Determine the (X, Y) coordinate at the center of the cell enclosing the given text.  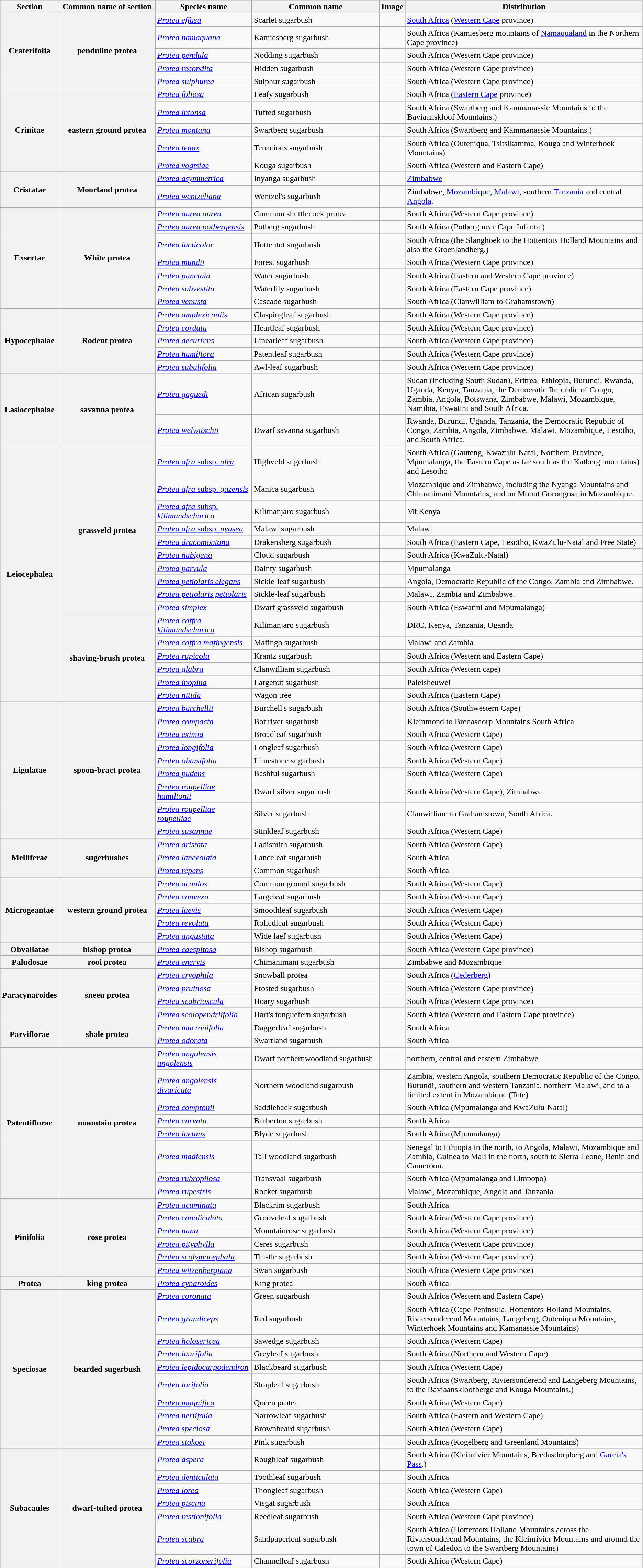
South Africa (Kogelberg and Greenland Mountains) (524, 1442)
Common sugarbush (315, 871)
Moorland protea (107, 190)
Protea effusa (203, 20)
Barberton sugarbush (315, 1121)
Protea venusta (203, 302)
Mpumalanga (524, 568)
Protea inopina (203, 682)
Blackbeard sugarbush (315, 1367)
Channelleaf sugarbush (315, 1561)
Dwarf savanna sugarbush (315, 430)
Silver sugarbush (315, 814)
South Africa (Kleinrivier Mountains, Bredasdorpberg and Garcia's Pass.) (524, 1459)
rooi protea (107, 962)
dwarf-tufted protea (107, 1508)
Protea decurrens (203, 341)
Protea angustata (203, 936)
Transvaal sugarbush (315, 1178)
South Africa (Eastern and Western Cape) (524, 1415)
Protea obtusifolia (203, 761)
Potberg sugarbush (315, 227)
Manica sugarbush (315, 489)
Protea repens (203, 871)
Protea foliosa (203, 94)
Blackrim sugarbush (315, 1205)
Protea rupicola (203, 656)
grassveld protea (107, 530)
Protea glabra (203, 669)
Protea neriifolia (203, 1415)
South Africa (Swartberg and Kammanassie Mountains.) (524, 130)
Ligulatae (30, 770)
Awl-leaf sugarbush (315, 367)
Hottentot sugarbush (315, 245)
Image (392, 7)
Protea afra subsp. gazensis (203, 489)
sneeu protea (107, 995)
mountain protea (107, 1123)
Protea aurea potbergensis (203, 227)
Swan sugarbush (315, 1270)
Kouga sugarbush (315, 165)
Speciosae (30, 1369)
Inyanga sugarbush (315, 178)
Bishop sugarbush (315, 949)
Ladismith sugarbush (315, 844)
Leafy sugarbush (315, 94)
Daggerleaf sugarbush (315, 1028)
Common shuttlecock protea (315, 214)
Linearleaf sugarbush (315, 341)
Sandpaperleaf sugarbush (315, 1539)
South Africa (Cederberg) (524, 975)
Saddleback sugarbush (315, 1108)
shaving-brush protea (107, 658)
Paleisheuwel (524, 682)
Protea convexa (203, 897)
Protea amplexicaulis (203, 315)
Wagon tree (315, 695)
Protea simplex (203, 607)
Kleinmond to Bredasdorp Mountains South Africa (524, 721)
South Africa (Eastern and Western Cape province) (524, 276)
Strapleaf sugarbush (315, 1385)
sugerbushes (107, 858)
Protea nubigena (203, 555)
Protea lacticolor (203, 245)
Craterifolia (30, 51)
Melliferae (30, 858)
Protea roupelliae hamiltonii (203, 792)
Brownbeard sugarbush (315, 1429)
South Africa (Northern and Western Cape) (524, 1354)
Protea angolensis divaricata (203, 1085)
South Africa (Kamiesberg mountains of Namaqualand in the Northern Cape province) (524, 38)
Protea pendula (203, 55)
Protea scabriuscula (203, 1001)
African sugarbush (315, 394)
Bot river sugarbush (315, 721)
Protea vogtsiae (203, 165)
Smoothleaf sugarbush (315, 910)
Pink sugarbush (315, 1442)
Mafingo sugarbush (315, 643)
Protea sulphurea (203, 81)
Clanwilliam to Grahamstown, South Africa. (524, 814)
Thistle sugarbush (315, 1257)
Mt Kenya (524, 511)
Sawedge sugarbush (315, 1341)
Lanceleaf sugarbush (315, 858)
Nodding sugarbush (315, 55)
Protea canaliculata (203, 1218)
Protea scolymocephala (203, 1257)
Paracynaroides (30, 995)
South Africa (Western and Eastern Cape province) (524, 1015)
South Africa (Southwestern Cape) (524, 708)
Protea pruinosa (203, 988)
South Africa (Mpumalanga) (524, 1134)
Protea enervis (203, 962)
Protea recondita (203, 68)
Protea cynaroides (203, 1283)
White protea (107, 258)
Protea revoluta (203, 923)
Protea parvula (203, 568)
South Africa (Outeniqua, Tsitsikamma, Kouga and Winterhoek Mountains) (524, 148)
Swartland sugarbush (315, 1041)
Protea aurea aurea (203, 214)
South Africa (Mpumalanga and KwaZulu-Natal) (524, 1108)
spoon-bract protea (107, 770)
Zimbabwe, Mozambique, Malawi, southern Tanzania and central Angola. (524, 196)
Zimbabwe (524, 178)
Cloud sugarbush (315, 555)
Dwarf grassveld sugarbush (315, 607)
Protea madiensis (203, 1156)
Krantz sugarbush (315, 656)
Protea aristata (203, 844)
Frosted sugarbush (315, 988)
eastern ground protea (107, 130)
Thongleaf sugarbush (315, 1490)
Protea curvata (203, 1121)
Protea burchellii (203, 708)
northern, central and eastern Zimbabwe (524, 1058)
Protea speciosa (203, 1429)
Protea wentzeliana (203, 196)
Protea odorata (203, 1041)
Malawi and Zambia (524, 643)
Largeleaf sugarbush (315, 897)
Protea subvestita (203, 289)
Protea mucronifolia (203, 1028)
Lasiocephalae (30, 410)
Senegal to Ethiopia in the north, to Angola, Malawi, Mozambique and Zambia, Guinea to Mali in the north, south to Sierra Leone, Benin and Cameroon. (524, 1156)
Protea lorea (203, 1490)
Visgat sugarbush (315, 1503)
Protea humiflora (203, 354)
Northern woodland sugarbush (315, 1085)
western ground protea (107, 910)
Toothleaf sugarbush (315, 1477)
Microgeantae (30, 910)
Tenacious sugarbush (315, 148)
King protea (315, 1283)
Broadleaf sugarbush (315, 735)
Scarlet sugarbush (315, 20)
Malawi (524, 529)
Protea coronata (203, 1296)
Protea susannae (203, 831)
Protea tenax (203, 148)
Protea laevis (203, 910)
South Africa (Eswatini and Mpumalanga) (524, 607)
Protea holosericea (203, 1341)
Protea pityphylla (203, 1244)
Patentiflorae (30, 1123)
Water sugarbush (315, 276)
Rocket sugarbush (315, 1191)
Protea stokoei (203, 1442)
Bashful sugarbush (315, 774)
Protea afra subsp. kilimandscharica (203, 511)
South Africa (KwaZulu-Natal) (524, 555)
Dainty sugarbush (315, 568)
Protea cordata (203, 328)
Protea namaquana (203, 38)
Rwanda, Burundi, Uganda, Tanzania, the Democratic Republic of Congo, Zambia, Angola, Zimbabwe, Malawi, Mozambique, Lesotho, and South Africa. (524, 430)
Snowball protea (315, 975)
Forest sugarbush (315, 262)
Claspingleaf sugarbush (315, 315)
Patentleaf sugarbush (315, 354)
Protea intonsa (203, 112)
DRC, Kenya, Tanzania, Uganda (524, 625)
Wentzel's sugarbush (315, 196)
Protea angolensis angolensis (203, 1058)
Hart's tonguefern sugarbush (315, 1015)
Protea denticulata (203, 1477)
Protea acuminata (203, 1205)
Green sugarbush (315, 1296)
Blyde sugarbush (315, 1134)
Protea restionifolia (203, 1516)
Protea welwitschii (203, 430)
Clanwilliam sugarbush (315, 669)
South Africa (the Slanghoek to the Hottentots Holland Mountains and also the Groenlandberg.) (524, 245)
Chimanimani sugarbush (315, 962)
Drakensberg sugarbush (315, 542)
Protea lanceolata (203, 858)
Hoary sugarbush (315, 1001)
Protea subulifolia (203, 367)
Malawi, Mozambique, Angola and Tanzania (524, 1191)
Limestone sugarbush (315, 761)
Protea montana (203, 130)
shale protea (107, 1034)
Protea eximia (203, 735)
Roughleaf sugarbush (315, 1459)
Protea piscina (203, 1503)
bishop protea (107, 949)
Protea scabra (203, 1539)
Cascade sugarbush (315, 302)
penduline protea (107, 51)
Dwarf silver sugarbush (315, 792)
Protea punctata (203, 276)
Reedleaf sugarbush (315, 1516)
Exsertae (30, 258)
rose protea (107, 1237)
Protea witzenbergiana (203, 1270)
Protea dracomontana (203, 542)
Waterlily sugarbush (315, 289)
Obvallatae (30, 949)
Grooveleaf sugarbush (315, 1218)
Subacaules (30, 1508)
Distribution (524, 7)
Longleaf sugarbush (315, 748)
Mozambique and Zimbabwe, including the Nyanga Mountains and Chimanimani Mountains, and on Mount Gorongosa in Mozambique. (524, 489)
Protea acaulos (203, 884)
Pinifolia (30, 1237)
Protea (30, 1283)
South Africa (Mpumalanga and Limpopo) (524, 1178)
Ceres sugarbush (315, 1244)
Zimbabwe and Mozambique (524, 962)
Sulphur sugarbush (315, 81)
Protea comptonii (203, 1108)
South Africa (Swartberg, Riviersonderend and Langeberg Mountains, to the Baviaanskloofberge and Kouga Mountains.) (524, 1385)
Red sugarbush (315, 1319)
Protea laetans (203, 1134)
Tufted sugarbush (315, 112)
Crinitae (30, 130)
Protea grandiceps (203, 1319)
South Africa (Swartberg and Kammanassie Mountains to the Baviaanskloof Mountains.) (524, 112)
Protea roupelliae roupelliae (203, 814)
Leiocephalea (30, 574)
Protea rupestris (203, 1191)
South Africa (Eastern Cape) (524, 695)
South Africa (Western cape) (524, 669)
Swartberg sugarbush (315, 130)
Stinkleaf sugarbush (315, 831)
Mountainrose sugarbush (315, 1231)
Protea afra subsp. afra (203, 462)
Common name (315, 7)
South Africa (Clanwilliam to Grahamstown) (524, 302)
bearded sugerbush (107, 1369)
Protea nana (203, 1231)
Protea mundii (203, 262)
Section (30, 7)
Protea magnifica (203, 1402)
Parviflorae (30, 1034)
Protea petiolaris elegans (203, 581)
Common name of section (107, 7)
Dwarf northernwoodland sugarbush (315, 1058)
Protea petiolaris petiolaris (203, 594)
Protea scolopendriifolia (203, 1015)
South Africa (Western Cape), Zimbabwe (524, 792)
Protea longifolia (203, 748)
Protea gaguedi (203, 394)
South Africa (Gauteng, Kwazulu-Natal, Northern Province, Mpumalanga, the Eastern Cape as far south as the Katberg mountains) and Lesotho (524, 462)
Heartleaf sugarbush (315, 328)
Burchell's sugarbush (315, 708)
Malawi, Zambia and Zimbabwe. (524, 594)
Protea laurifolia (203, 1354)
South Africa (Eastern Cape, Lesotho, KwaZulu-Natal and Free State) (524, 542)
Protea lorifolia (203, 1385)
Common ground sugarbush (315, 884)
Paludosae (30, 962)
Queen protea (315, 1402)
Protea compacta (203, 721)
Protea afra subsp. nyasea (203, 529)
Protea asymmetrica (203, 178)
Protea nitida (203, 695)
Cristatae (30, 190)
Greyleaf sugarbush (315, 1354)
Protea caespitosa (203, 949)
Largenut sugarbush (315, 682)
Kamiesberg sugarbush (315, 38)
Rolledleaf sugarbush (315, 923)
Rodent protea (107, 341)
king protea (107, 1283)
Malawi sugarbush (315, 529)
Wide laef sugarbush (315, 936)
Narrowleaf sugarbush (315, 1415)
Protea pudens (203, 774)
Tall woodland sugarbush (315, 1156)
Protea aspera (203, 1459)
Hidden sugarbush (315, 68)
Angola, Democratic Republic of the Congo, Zambia and Zimbabwe. (524, 581)
Protea rubropilosa (203, 1178)
Protea lepidocarpodendron (203, 1367)
Protea scorzonerifolia (203, 1561)
Hypocephalae (30, 341)
Protea caffra kilimandscharica (203, 625)
South Africa (Potberg near Cape Infanta.) (524, 227)
Highveld sugerbush (315, 462)
Species name (203, 7)
Protea cryophila (203, 975)
savanna protea (107, 410)
Protea caffra mafingensis (203, 643)
